Capture the cell that displays the provided text and extract its [X, Y] central coordinate. 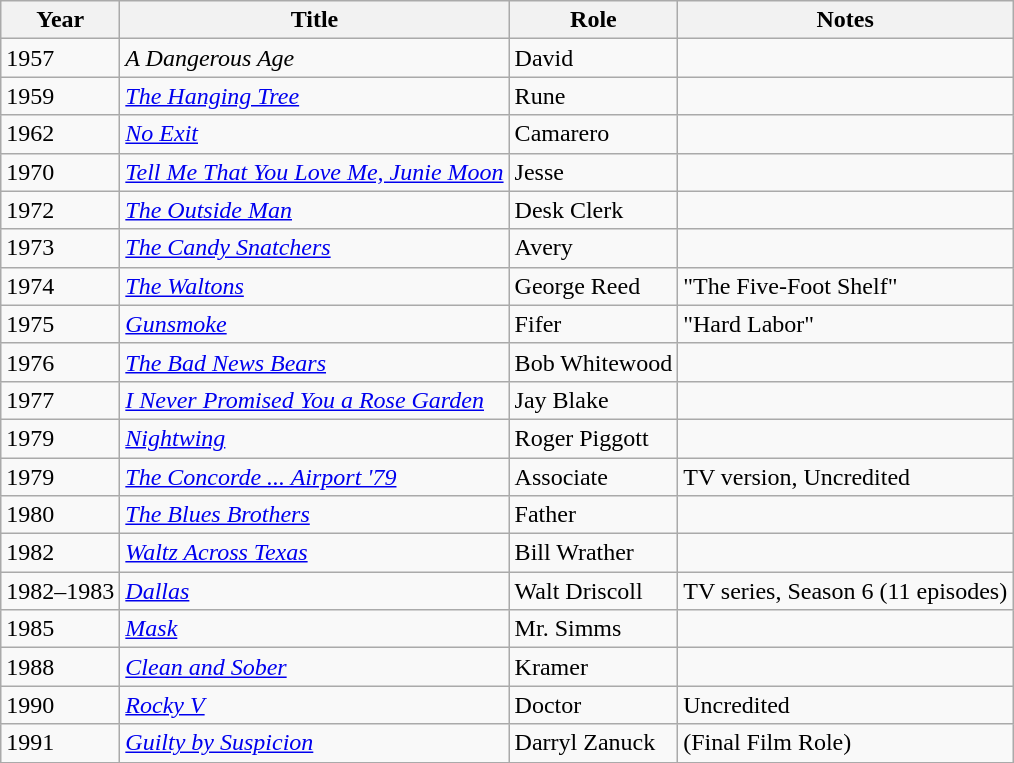
1973 [60, 248]
1976 [60, 362]
David [594, 58]
Camarero [594, 134]
Uncredited [846, 705]
Dallas [314, 591]
The Blues Brothers [314, 515]
Kramer [594, 667]
1980 [60, 515]
1977 [60, 400]
The Candy Snatchers [314, 248]
TV version, Uncredited [846, 477]
Notes [846, 20]
No Exit [314, 134]
Clean and Sober [314, 667]
Fifer [594, 324]
Roger Piggott [594, 438]
George Reed [594, 286]
1982–1983 [60, 591]
Mr. Simms [594, 629]
The Outside Man [314, 210]
1982 [60, 553]
Bob Whitewood [594, 362]
(Final Film Role) [846, 743]
1972 [60, 210]
1957 [60, 58]
Bill Wrather [594, 553]
Rune [594, 96]
Desk Clerk [594, 210]
The Concorde ... Airport '79 [314, 477]
Associate [594, 477]
Father [594, 515]
1988 [60, 667]
The Bad News Bears [314, 362]
1975 [60, 324]
Tell Me That You Love Me, Junie Moon [314, 172]
Mask [314, 629]
Jay Blake [594, 400]
Rocky V [314, 705]
1985 [60, 629]
"The Five-Foot Shelf" [846, 286]
1974 [60, 286]
TV series, Season 6 (11 episodes) [846, 591]
Role [594, 20]
Waltz Across Texas [314, 553]
Jesse [594, 172]
1991 [60, 743]
1970 [60, 172]
Year [60, 20]
1962 [60, 134]
Title [314, 20]
Darryl Zanuck [594, 743]
"Hard Labor" [846, 324]
Walt Driscoll [594, 591]
1990 [60, 705]
Guilty by Suspicion [314, 743]
The Waltons [314, 286]
Gunsmoke [314, 324]
Avery [594, 248]
A Dangerous Age [314, 58]
Nightwing [314, 438]
Doctor [594, 705]
1959 [60, 96]
The Hanging Tree [314, 96]
I Never Promised You a Rose Garden [314, 400]
